Capture the cell that displays the provided text and extract its [X, Y] central coordinate. 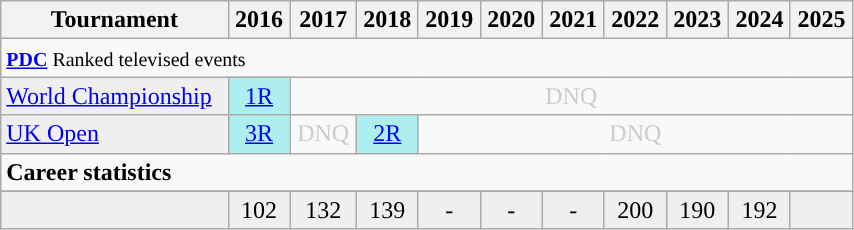
Career statistics [427, 172]
200 [635, 210]
2020 [511, 20]
3R [259, 134]
2R [387, 134]
Tournament [114, 20]
190 [697, 210]
2025 [821, 20]
2022 [635, 20]
2016 [259, 20]
102 [259, 210]
2019 [449, 20]
1R [259, 96]
PDC Ranked televised events [427, 58]
192 [759, 210]
2024 [759, 20]
2017 [323, 20]
2023 [697, 20]
UK Open [114, 134]
2021 [573, 20]
World Championship [114, 96]
139 [387, 210]
132 [323, 210]
2018 [387, 20]
